Identify which cell holds the provided text, then report its (x, y) central coordinate. 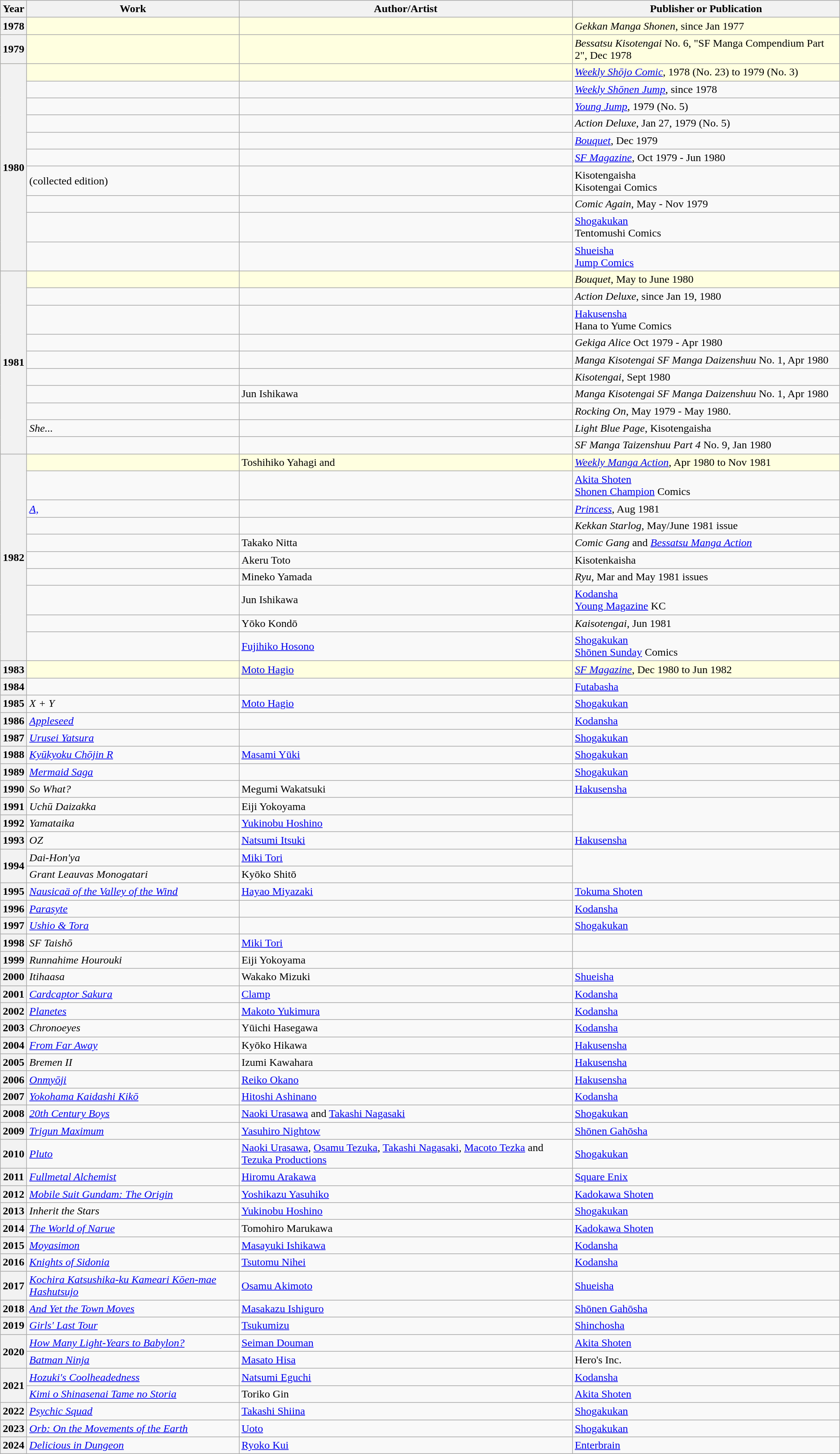
The World of Narue (133, 1228)
Masato Hisa (406, 1360)
Futabasha (706, 687)
Bessatsu Kisotengai No. 6, "SF Manga Compendium Part 2", Dec 1978 (706, 49)
Pluto (133, 1154)
2003 (13, 1028)
Kisotengai, Sept 1980 (706, 377)
Nausicaä of the Valley of the Wind (133, 892)
1995 (13, 892)
Natsumi Itsuki (406, 840)
Weekly Manga Action, Apr 1980 to Nov 1981 (706, 462)
Gekiga Alice Oct 1979 - Apr 1980 (706, 343)
Knights of Sidonia (133, 1262)
1997 (13, 926)
1993 (13, 840)
Action Deluxe, Jan 27, 1979 (No. 5) (706, 123)
Year (13, 9)
How Many Light-Years to Babylon? (133, 1343)
20th Century Boys (133, 1113)
Natsumi Eguchi (406, 1377)
1985 (13, 704)
Bouquet, May to June 1980 (706, 280)
2009 (13, 1130)
2023 (13, 1428)
1980 (13, 167)
2007 (13, 1096)
2019 (13, 1326)
Masakazu Ishiguro (406, 1309)
Toshihiko Yahagi and (406, 462)
Mineko Yamada (406, 577)
Reiko Okano (406, 1079)
Tokuma Shoten (706, 892)
2012 (13, 1194)
ShueishaJump Comics (706, 256)
Work (133, 9)
Appleseed (133, 721)
Weekly Shōjo Comic, 1978 (No. 23) to 1979 (No. 3) (706, 72)
Urusei Yatsura (133, 738)
SF Magazine, Dec 1980 to Jun 1982 (706, 670)
Hero's Inc. (706, 1360)
2011 (13, 1177)
1986 (13, 721)
Yokohama Kaidashi Kikō (133, 1096)
Parasyte (133, 909)
Enterbrain (706, 1445)
Mobile Suit Gundam: The Origin (133, 1194)
1996 (13, 909)
She... (133, 428)
ShogakukanShōnen Sunday Comics (706, 646)
1987 (13, 738)
Runnahime Hourouki (133, 960)
Kimi o Shinasenai Tame no Storia (133, 1394)
2002 (13, 1011)
2013 (13, 1211)
ShogakukanTentomushi Comics (706, 227)
Kochira Katsushika-ku Kameari Kōen-mae Hashutsujo (133, 1285)
Makoto Yukimura (406, 1011)
2001 (13, 994)
Megumi Wakatsuki (406, 789)
Takashi Shiina (406, 1411)
Masayuki Ishikawa (406, 1245)
Author/Artist (406, 9)
Princess, Aug 1981 (706, 508)
Kyūkyoku Chōjin R (133, 755)
2000 (13, 977)
1991 (13, 806)
Seiman Douman (406, 1343)
Orb: On the Movements of the Earth (133, 1428)
Weekly Shōnen Jump, since 1978 (706, 89)
Yamataika (133, 823)
Naoki Urasawa, Osamu Tezuka, Takashi Nagasaki, Macoto Tezka and Tezuka Productions (406, 1154)
Square Enix (706, 1177)
SF Manga Taizenshuu Part 4 No. 9, Jan 1980 (706, 445)
Mermaid Saga (133, 772)
Batman Ninja (133, 1360)
Girls' Last Tour (133, 1326)
HakusenshaHana to Yume Comics (706, 320)
1992 (13, 823)
Izumi Kawahara (406, 1062)
2024 (13, 1445)
Chronoeyes (133, 1028)
1989 (13, 772)
Tomohiro Marukawa (406, 1228)
So What? (133, 789)
Yōko Kondō (406, 623)
1994 (13, 866)
A, (133, 508)
Bouquet, Dec 1979 (706, 140)
2018 (13, 1309)
2010 (13, 1154)
Hayao Miyazaki (406, 892)
And Yet the Town Moves (133, 1309)
2022 (13, 1411)
Ryu, Mar and May 1981 issues (706, 577)
2016 (13, 1262)
Gekkan Manga Shonen, since Jan 1977 (706, 26)
Dai-Hon'ya (133, 858)
Fullmetal Alchemist (133, 1177)
2014 (13, 1228)
2006 (13, 1079)
2004 (13, 1045)
Moyasimon (133, 1245)
2020 (13, 1351)
Ryoko Kui (406, 1445)
Delicious in Dungeon (133, 1445)
Clamp (406, 994)
Uoto (406, 1428)
2005 (13, 1062)
1990 (13, 789)
Light Blue Page, Kisotengaisha (706, 428)
Naoki Urasawa and Takashi Nagasaki (406, 1113)
Fujihiko Hosono (406, 646)
Takako Nitta (406, 543)
Rocking On, May 1979 - May 1980. (706, 411)
Shinchosha (706, 1326)
1978 (13, 26)
Yoshikazu Yasuhiko (406, 1194)
Kaisotengai, Jun 1981 (706, 623)
Hiromu Arakawa (406, 1177)
2021 (13, 1385)
Psychic Squad (133, 1411)
1983 (13, 670)
Yūichi Hasegawa (406, 1028)
Bremen II (133, 1062)
Uchū Daizakka (133, 806)
2017 (13, 1285)
SF Taishō (133, 943)
Kyōko Hikawa (406, 1045)
Itihaasa (133, 977)
Publisher or Publication (706, 9)
Grant Leauvas Monogatari (133, 875)
1979 (13, 49)
Toriko Gin (406, 1394)
2015 (13, 1245)
1988 (13, 755)
1999 (13, 960)
1998 (13, 943)
Wakako Mizuki (406, 977)
Kisotenkaisha (706, 560)
Planetes (133, 1011)
Yasuhiro Nightow (406, 1130)
KisotengaishaKisotengai Comics (706, 180)
OZ (133, 840)
Kekkan Starlog, May/June 1981 issue (706, 526)
Action Deluxe, since Jan 19, 1980 (706, 297)
Ushio & Tora (133, 926)
Akita ShotenShonen Champion Comics (706, 486)
Hozuki's Coolheadedness (133, 1377)
Kyōko Shitō (406, 875)
Tsukumizu (406, 1326)
Masami Yūki (406, 755)
X + Y (133, 704)
Onmyōji (133, 1079)
Comic Gang and Bessatsu Manga Action (706, 543)
Trigun Maximum (133, 1130)
Young Jump, 1979 (No. 5) (706, 106)
SF Magazine, Oct 1979 - Jun 1980 (706, 158)
1981 (13, 363)
From Far Away (133, 1045)
Osamu Akimoto (406, 1285)
Tsutomu Nihei (406, 1262)
(collected edition) (133, 180)
2008 (13, 1113)
Inherit the Stars (133, 1211)
KodanshaYoung Magazine KC (706, 600)
Comic Again, May - Nov 1979 (706, 204)
Cardcaptor Sakura (133, 994)
Hitoshi Ashinano (406, 1096)
1984 (13, 687)
1982 (13, 557)
Akeru Toto (406, 560)
